Find where the given text appears and provide that cell's center as (x, y) coordinate. 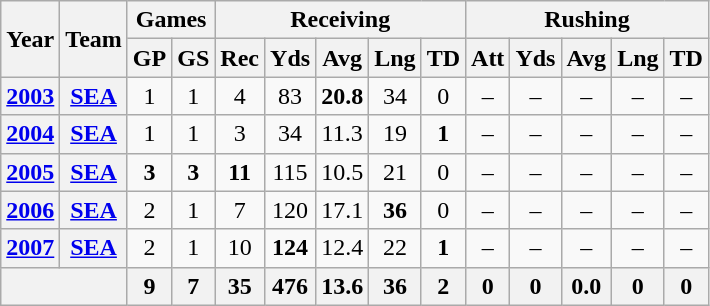
13.6 (342, 286)
21 (395, 172)
Rec (240, 58)
4 (240, 96)
476 (290, 286)
2003 (30, 96)
10 (240, 248)
22 (395, 248)
115 (290, 172)
83 (290, 96)
11 (240, 172)
GS (194, 58)
2006 (30, 210)
35 (240, 286)
12.4 (342, 248)
124 (290, 248)
Receiving (340, 20)
Games (170, 20)
17.1 (342, 210)
Att (488, 58)
120 (290, 210)
19 (395, 134)
2007 (30, 248)
GP (149, 58)
Year (30, 39)
20.8 (342, 96)
Team (94, 39)
10.5 (342, 172)
0.0 (586, 286)
9 (149, 286)
Rushing (588, 20)
2005 (30, 172)
2004 (30, 134)
11.3 (342, 134)
